Provide the (X, Y) coordinate of the cell's center where the given text is located.  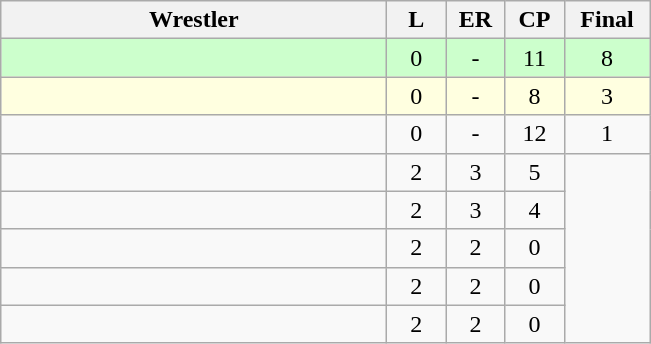
11 (534, 58)
ER (476, 20)
4 (534, 210)
Final (607, 20)
Wrestler (194, 20)
1 (607, 134)
L (416, 20)
12 (534, 134)
5 (534, 172)
CP (534, 20)
